Capture the cell that displays the provided text and extract its (x, y) central coordinate. 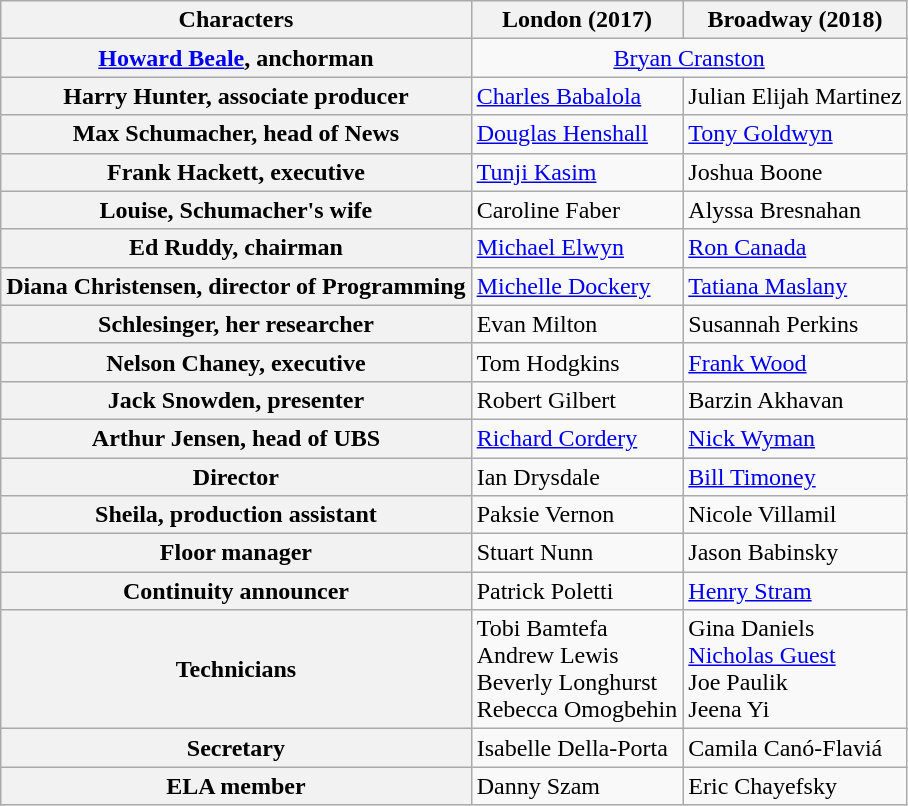
Frank Hackett, executive (236, 172)
Harry Hunter, associate producer (236, 96)
Michelle Dockery (577, 286)
Gina DanielsNicholas GuestJoe PaulikJeena Yi (795, 670)
Jason Babinsky (795, 553)
Stuart Nunn (577, 553)
Schlesinger, her researcher (236, 324)
Frank Wood (795, 362)
Floor manager (236, 553)
Julian Elijah Martinez (795, 96)
Howard Beale, anchorman (236, 58)
Alyssa Bresnahan (795, 210)
Nicole Villamil (795, 515)
Charles Babalola (577, 96)
Director (236, 477)
Continuity announcer (236, 591)
Danny Szam (577, 786)
Diana Christensen, director of Programming (236, 286)
Camila Canó-Flaviá (795, 748)
Broadway (2018) (795, 20)
Evan Milton (577, 324)
Bryan Cranston (689, 58)
Ron Canada (795, 248)
Sheila, production assistant (236, 515)
Patrick Poletti (577, 591)
Caroline Faber (577, 210)
Richard Cordery (577, 438)
Susannah Perkins (795, 324)
Tony Goldwyn (795, 134)
ELA member (236, 786)
Louise, Schumacher's wife (236, 210)
Tunji Kasim (577, 172)
Douglas Henshall (577, 134)
Nick Wyman (795, 438)
Tatiana Maslany (795, 286)
London (2017) (577, 20)
Barzin Akhavan (795, 400)
Characters (236, 20)
Nelson Chaney, executive (236, 362)
Eric Chayefsky (795, 786)
Bill Timoney (795, 477)
Arthur Jensen, head of UBS (236, 438)
Isabelle Della-Porta (577, 748)
Paksie Vernon (577, 515)
Jack Snowden, presenter (236, 400)
Secretary (236, 748)
Technicians (236, 670)
Ian Drysdale (577, 477)
Max Schumacher, head of News (236, 134)
Tobi BamtefaAndrew LewisBeverly LonghurstRebecca Omogbehin (577, 670)
Robert Gilbert (577, 400)
Ed Ruddy, chairman (236, 248)
Tom Hodgkins (577, 362)
Michael Elwyn (577, 248)
Henry Stram (795, 591)
Joshua Boone (795, 172)
